Capture the cell that displays the provided text and extract its [X, Y] central coordinate. 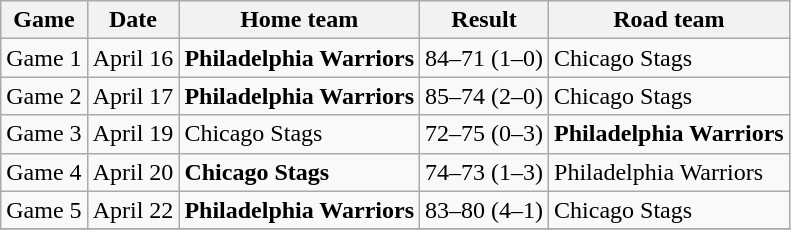
74–73 (1–3) [484, 172]
Home team [300, 20]
84–71 (1–0) [484, 58]
Game 5 [44, 210]
April 19 [133, 134]
Game 2 [44, 96]
April 20 [133, 172]
83–80 (4–1) [484, 210]
Date [133, 20]
Game 1 [44, 58]
Result [484, 20]
Game [44, 20]
April 22 [133, 210]
April 17 [133, 96]
72–75 (0–3) [484, 134]
85–74 (2–0) [484, 96]
Road team [670, 20]
Game 3 [44, 134]
Game 4 [44, 172]
April 16 [133, 58]
